Identify which cell holds the provided text, then report its [X, Y] central coordinate. 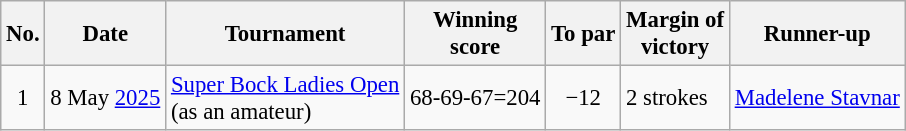
1 [23, 98]
Super Bock Ladies Open(as an amateur) [286, 98]
2 strokes [676, 98]
Date [106, 34]
To par [584, 34]
No. [23, 34]
Margin ofvictory [676, 34]
68-69-67=204 [476, 98]
8 May 2025 [106, 98]
Madelene Stavnar [817, 98]
Runner-up [817, 34]
Winningscore [476, 34]
Tournament [286, 34]
−12 [584, 98]
